Search for the cell housing the specified text and yield its [x, y] center coordinate. 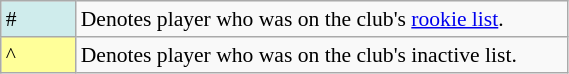
# [38, 19]
Denotes player who was on the club's rookie list. [322, 19]
^ [38, 55]
Denotes player who was on the club's inactive list. [322, 55]
